Find where the given text appears and provide that cell's center as (x, y) coordinate. 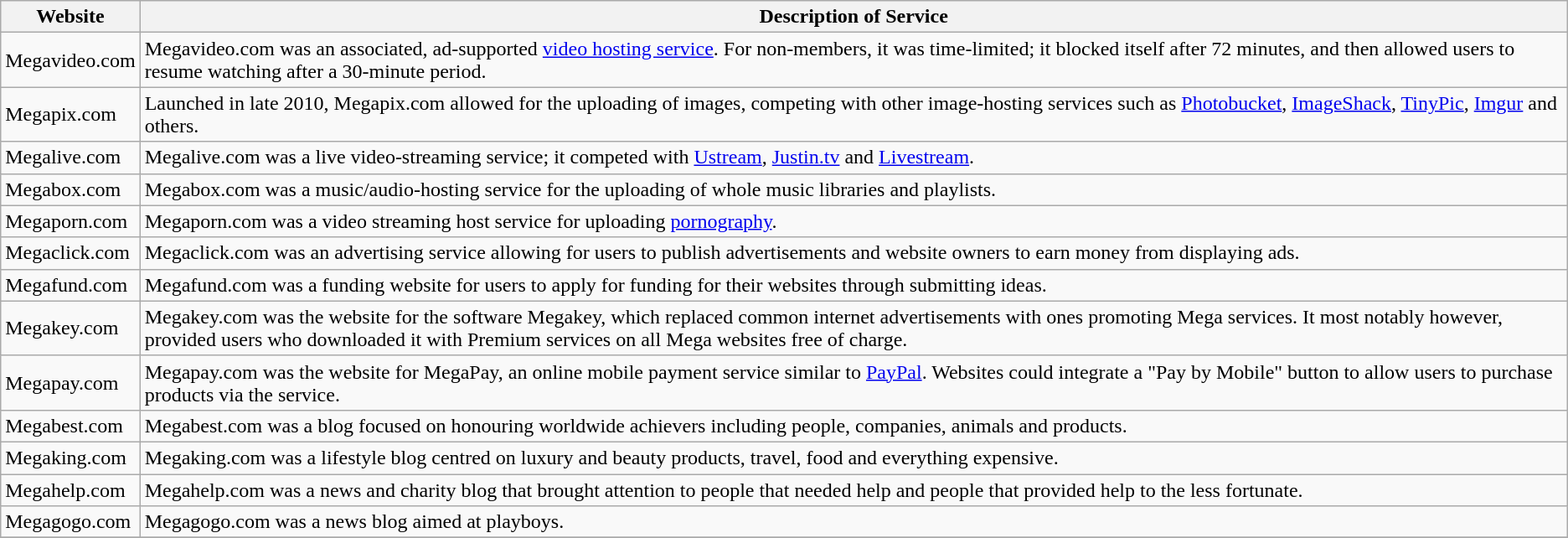
Megagogo.com was a news blog aimed at playboys. (854, 522)
Megabest.com (70, 426)
Megavideo.com (70, 60)
Megalive.com (70, 158)
Megabox.com (70, 189)
Megaporn.com (70, 221)
Megabest.com was a blog focused on honouring worldwide achievers including people, companies, animals and products. (854, 426)
Megahelp.com was a news and charity blog that brought attention to people that needed help and people that provided help to the less fortunate. (854, 490)
Megaking.com was a lifestyle blog centred on luxury and beauty products, travel, food and everything expensive. (854, 458)
Megaking.com (70, 458)
Megafund.com (70, 285)
Megabox.com was a music/audio-hosting service for the uploading of whole music libraries and playlists. (854, 189)
Description of Service (854, 17)
Megaclick.com (70, 253)
Megalive.com was a live video-streaming service; it competed with Ustream, Justin.tv and Livestream. (854, 158)
Megagogo.com (70, 522)
Megapay.com (70, 382)
Megakey.com (70, 328)
Megaporn.com was a video streaming host service for uploading pornography. (854, 221)
Website (70, 17)
Megafund.com was a funding website for users to apply for funding for their websites through submitting ideas. (854, 285)
Megaclick.com was an advertising service allowing for users to publish advertisements and website owners to earn money from displaying ads. (854, 253)
Megahelp.com (70, 490)
Megapix.com (70, 114)
